Capture the cell that displays the provided text and extract its [X, Y] central coordinate. 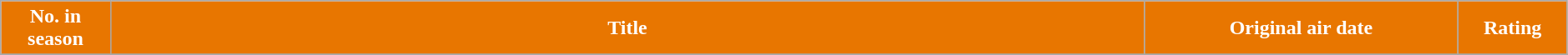
Rating [1512, 28]
Original air date [1302, 28]
Title [627, 28]
No. inseason [55, 28]
